Detect which cell encompasses the target text, then output its [x, y] center coordinate. 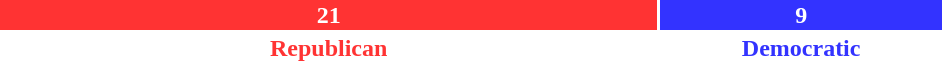
21 [328, 15]
9 [801, 15]
